Return the [x, y] coordinate for the center point of the cell that contains the specified text.  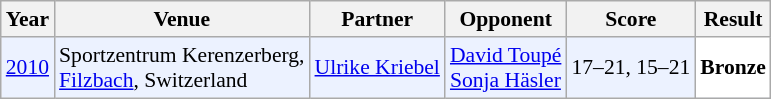
Year [28, 19]
Venue [182, 19]
Ulrike Kriebel [378, 68]
David Toupé Sonja Häsler [506, 68]
Score [630, 19]
2010 [28, 68]
Bronze [733, 68]
Opponent [506, 19]
Sportzentrum Kerenzerberg,Filzbach, Switzerland [182, 68]
Partner [378, 19]
Result [733, 19]
17–21, 15–21 [630, 68]
